Capture the cell that displays the provided text and extract its (X, Y) central coordinate. 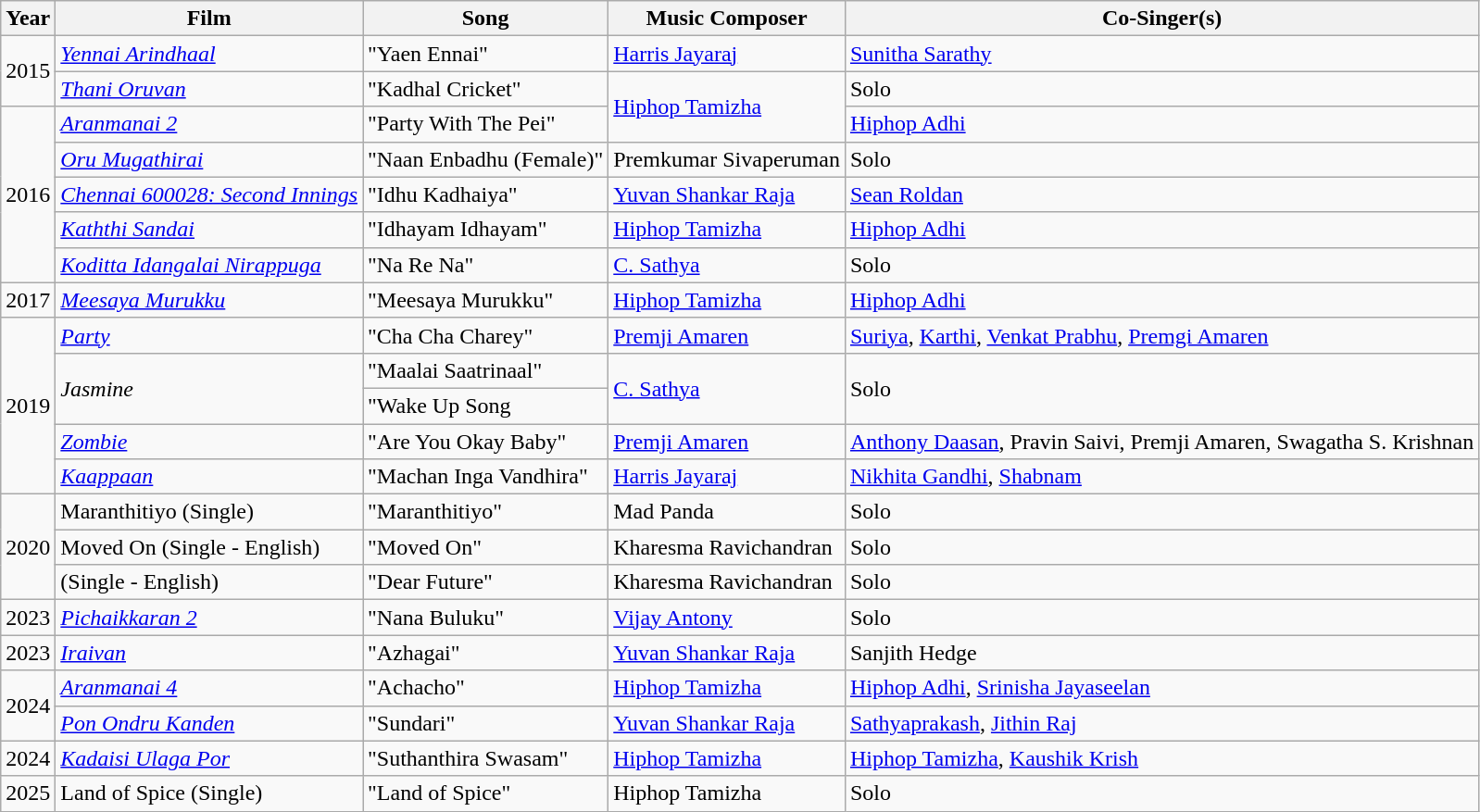
Mad Panda (727, 512)
"Naan Enbadhu (Female)" (485, 159)
Sanjith Hedge (1161, 653)
Moved On (Single - English) (209, 547)
"Nana Buluku" (485, 618)
2019 (28, 406)
Sathyaprakash, Jithin Raj (1161, 723)
Yennai Arindhaal (209, 54)
"Kadhal Cricket" (485, 89)
Meesaya Murukku (209, 300)
Premkumar Sivaperuman (727, 159)
(Single - English) (209, 582)
"Suthanthira Swasam" (485, 758)
"Land of Spice" (485, 793)
"Wake Up Song (485, 406)
"Idhu Kadhaiya" (485, 194)
"Machan Inga Vandhira" (485, 477)
Oru Mugathirai (209, 159)
Koditta Idangalai Nirappuga (209, 265)
"Maalai Saatrinaal" (485, 370)
Anthony Daasan, Pravin Saivi, Premji Amaren, Swagatha S. Krishnan (1161, 442)
Sean Roldan (1161, 194)
Kadaisi Ulaga Por (209, 758)
"Meesaya Murukku" (485, 300)
Party (209, 335)
"Azhagai" (485, 653)
Sunitha Sarathy (1161, 54)
2017 (28, 300)
Suriya, Karthi, Venkat Prabhu, Premgi Amaren (1161, 335)
Iraivan (209, 653)
2020 (28, 547)
"Moved On" (485, 547)
"Yaen Ennai" (485, 54)
Zombie (209, 442)
Land of Spice (Single) (209, 793)
Hiphop Adhi, Srinisha Jayaseelan (1161, 688)
Co-Singer(s) (1161, 19)
"Cha Cha Charey" (485, 335)
"Dear Future" (485, 582)
Song (485, 19)
2025 (28, 793)
"Party With The Pei" (485, 124)
Aranmanai 4 (209, 688)
"Maranthitiyo" (485, 512)
Thani Oruvan (209, 89)
"Sundari" (485, 723)
"Are You Okay Baby" (485, 442)
Vijay Antony (727, 618)
Year (28, 19)
Chennai 600028: Second Innings (209, 194)
Kaththi Sandai (209, 230)
Nikhita Gandhi, Shabnam (1161, 477)
2016 (28, 194)
2015 (28, 71)
Maranthitiyo (Single) (209, 512)
Kaappaan (209, 477)
Pichaikkaran 2 (209, 618)
Music Composer (727, 19)
"Idhayam Idhayam" (485, 230)
Film (209, 19)
"Na Re Na" (485, 265)
Pon Ondru Kanden (209, 723)
Aranmanai 2 (209, 124)
"Achacho" (485, 688)
Hiphop Tamizha, Kaushik Krish (1161, 758)
Jasmine (209, 388)
